Find where the given text appears and provide that cell's center as (x, y) coordinate. 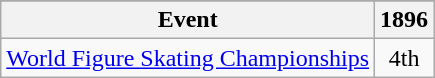
1896 (404, 20)
4th (404, 58)
World Figure Skating Championships (188, 58)
Event (188, 20)
